Output the [x, y] coordinate of the center of the cell containing the given text.  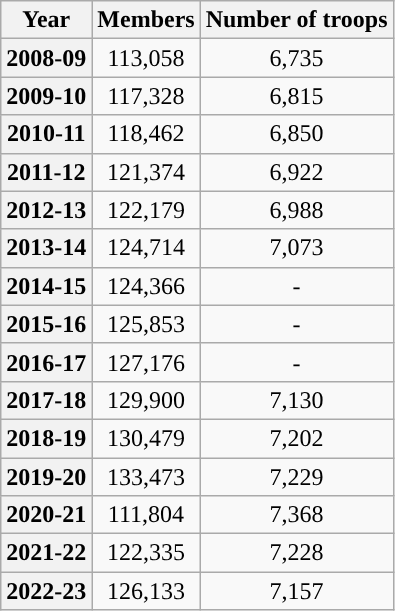
121,374 [146, 172]
7,229 [296, 477]
7,228 [296, 553]
122,335 [146, 553]
7,368 [296, 515]
2012-13 [46, 210]
2014-15 [46, 286]
6,815 [296, 96]
122,179 [146, 210]
2018-19 [46, 438]
126,133 [146, 591]
2008-09 [46, 58]
133,473 [146, 477]
Number of troops [296, 20]
2009-10 [46, 96]
130,479 [146, 438]
2020-21 [46, 515]
124,714 [146, 248]
2015-16 [46, 324]
7,130 [296, 400]
2019-20 [46, 477]
127,176 [146, 362]
2021-22 [46, 553]
7,157 [296, 591]
7,202 [296, 438]
2013-14 [46, 248]
6,735 [296, 58]
124,366 [146, 286]
129,900 [146, 400]
125,853 [146, 324]
2016-17 [46, 362]
2022-23 [46, 591]
2011-12 [46, 172]
7,073 [296, 248]
6,850 [296, 134]
2010-11 [46, 134]
6,988 [296, 210]
Members [146, 20]
Year [46, 20]
113,058 [146, 58]
111,804 [146, 515]
6,922 [296, 172]
117,328 [146, 96]
2017-18 [46, 400]
118,462 [146, 134]
